Capture the cell that displays the provided text and extract its (x, y) central coordinate. 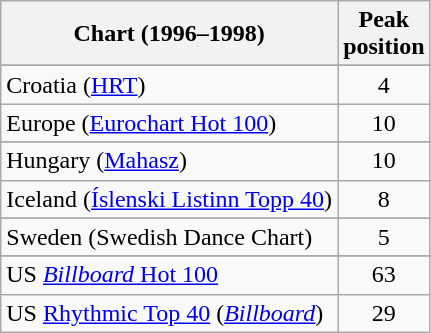
5 (384, 237)
63 (384, 275)
4 (384, 85)
Iceland (Íslenski Listinn Topp 40) (170, 199)
8 (384, 199)
Europe (Eurochart Hot 100) (170, 123)
29 (384, 313)
US Billboard Hot 100 (170, 275)
Croatia (HRT) (170, 85)
Sweden (Swedish Dance Chart) (170, 237)
Peakposition (384, 34)
Chart (1996–1998) (170, 34)
Hungary (Mahasz) (170, 161)
US Rhythmic Top 40 (Billboard) (170, 313)
